Detect which cell encompasses the target text, then output its (X, Y) center coordinate. 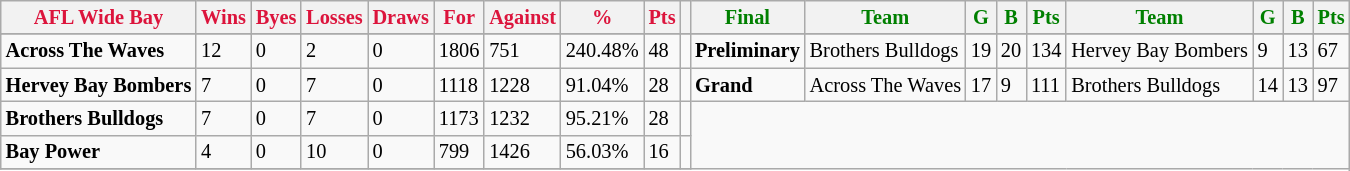
1806 (459, 51)
12 (224, 51)
Final (748, 17)
1173 (459, 118)
% (602, 17)
17 (981, 85)
134 (1046, 51)
95.21% (602, 118)
4 (224, 152)
AFL Wide Bay (98, 17)
48 (662, 51)
97 (1332, 85)
1118 (459, 85)
751 (522, 51)
Preliminary (748, 51)
19 (981, 51)
Wins (224, 17)
Bay Power (98, 152)
56.03% (602, 152)
10 (334, 152)
799 (459, 152)
14 (1268, 85)
2 (334, 51)
1426 (522, 152)
Against (522, 17)
Losses (334, 17)
Draws (401, 17)
Byes (276, 17)
20 (1011, 51)
Grand (748, 85)
16 (662, 152)
240.48% (602, 51)
111 (1046, 85)
67 (1332, 51)
For (459, 17)
1232 (522, 118)
1228 (522, 85)
91.04% (602, 85)
